Determine the [x, y] coordinate at the center of the cell enclosing the given text.  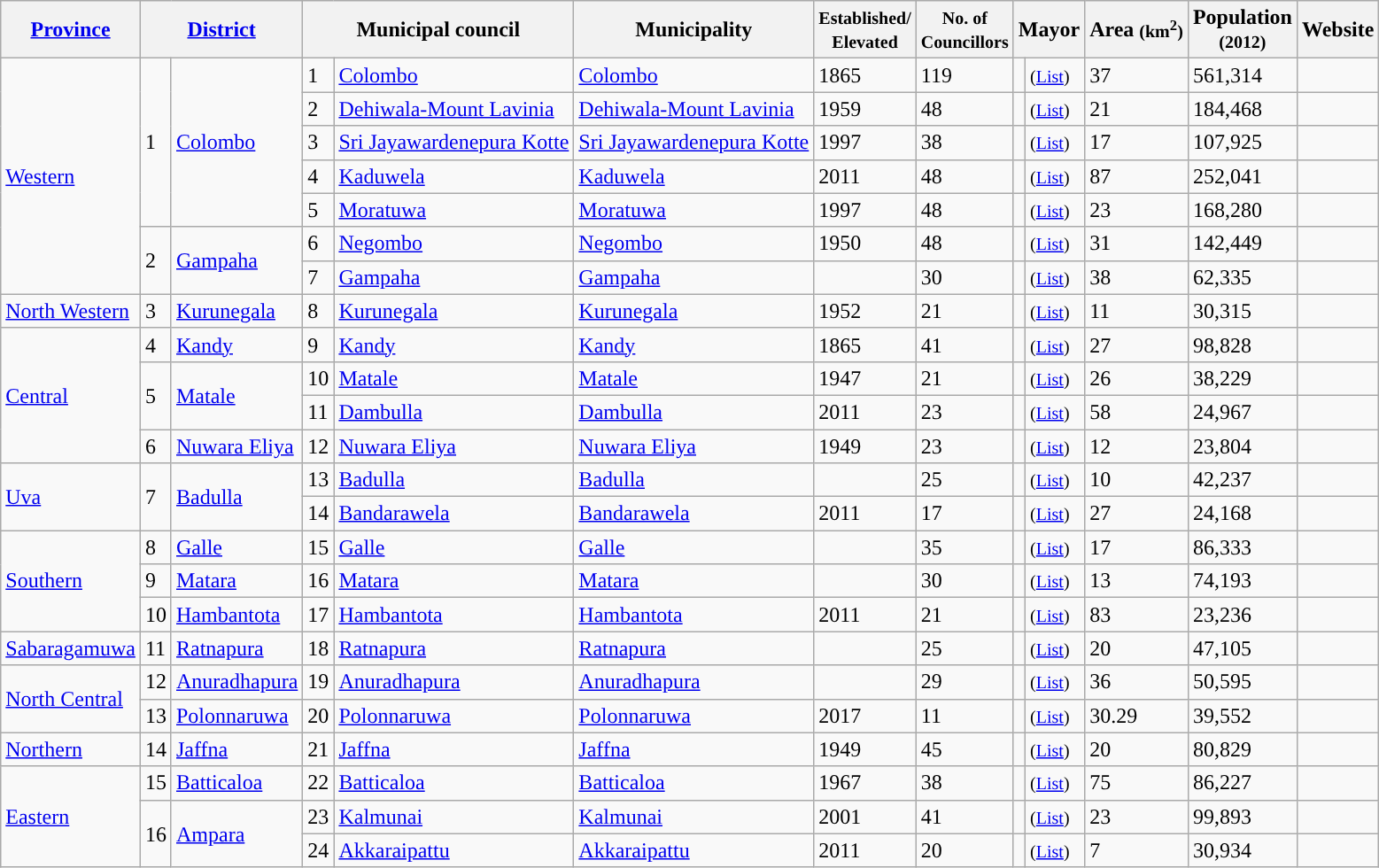
Population(2012) [1242, 30]
30,315 [1242, 311]
18 [319, 648]
Southern [71, 581]
87 [1137, 176]
86,227 [1242, 783]
31 [1137, 244]
Sabaragamuwa [71, 648]
1967 [865, 783]
2001 [865, 817]
252,041 [1242, 176]
Mayor [1049, 30]
561,314 [1242, 75]
37 [1137, 75]
2017 [865, 716]
1947 [865, 378]
184,468 [1242, 109]
Ampara [236, 833]
58 [1137, 412]
1950 [865, 244]
80,829 [1242, 749]
119 [965, 75]
30,934 [1242, 850]
39,552 [1242, 716]
1959 [865, 109]
Eastern [71, 817]
Established/Elevated [865, 30]
50,595 [1242, 682]
168,280 [1242, 210]
23,236 [1242, 615]
Central [71, 395]
1952 [865, 311]
Western [71, 176]
24,168 [1242, 514]
North Central [71, 699]
Uva [71, 497]
45 [965, 749]
62,335 [1242, 277]
19 [319, 682]
Municipal council [438, 30]
Area (km2) [1137, 30]
24 [319, 850]
83 [1137, 615]
107,925 [1242, 143]
Northern [71, 749]
75 [1137, 783]
26 [1137, 378]
23,804 [1242, 446]
District [221, 30]
Website [1337, 30]
No. ofCouncillors [965, 30]
30.29 [1137, 716]
North Western [71, 311]
74,193 [1242, 581]
22 [319, 783]
98,828 [1242, 345]
36 [1137, 682]
99,893 [1242, 817]
35 [965, 547]
86,333 [1242, 547]
42,237 [1242, 480]
Province [71, 30]
142,449 [1242, 244]
Municipality [694, 30]
29 [965, 682]
38,229 [1242, 378]
24,967 [1242, 412]
47,105 [1242, 648]
